Identify which cell holds the provided text, then report its (x, y) central coordinate. 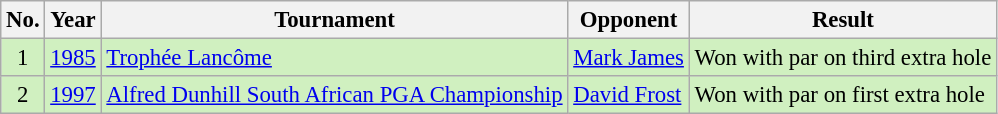
1997 (73, 95)
Mark James (628, 58)
1 (23, 58)
Tournament (334, 20)
Result (842, 20)
Year (73, 20)
No. (23, 20)
1985 (73, 58)
Alfred Dunhill South African PGA Championship (334, 95)
Won with par on third extra hole (842, 58)
Trophée Lancôme (334, 58)
Won with par on first extra hole (842, 95)
2 (23, 95)
Opponent (628, 20)
David Frost (628, 95)
